From the cell containing the given text, extract its center point as [X, Y] coordinate. 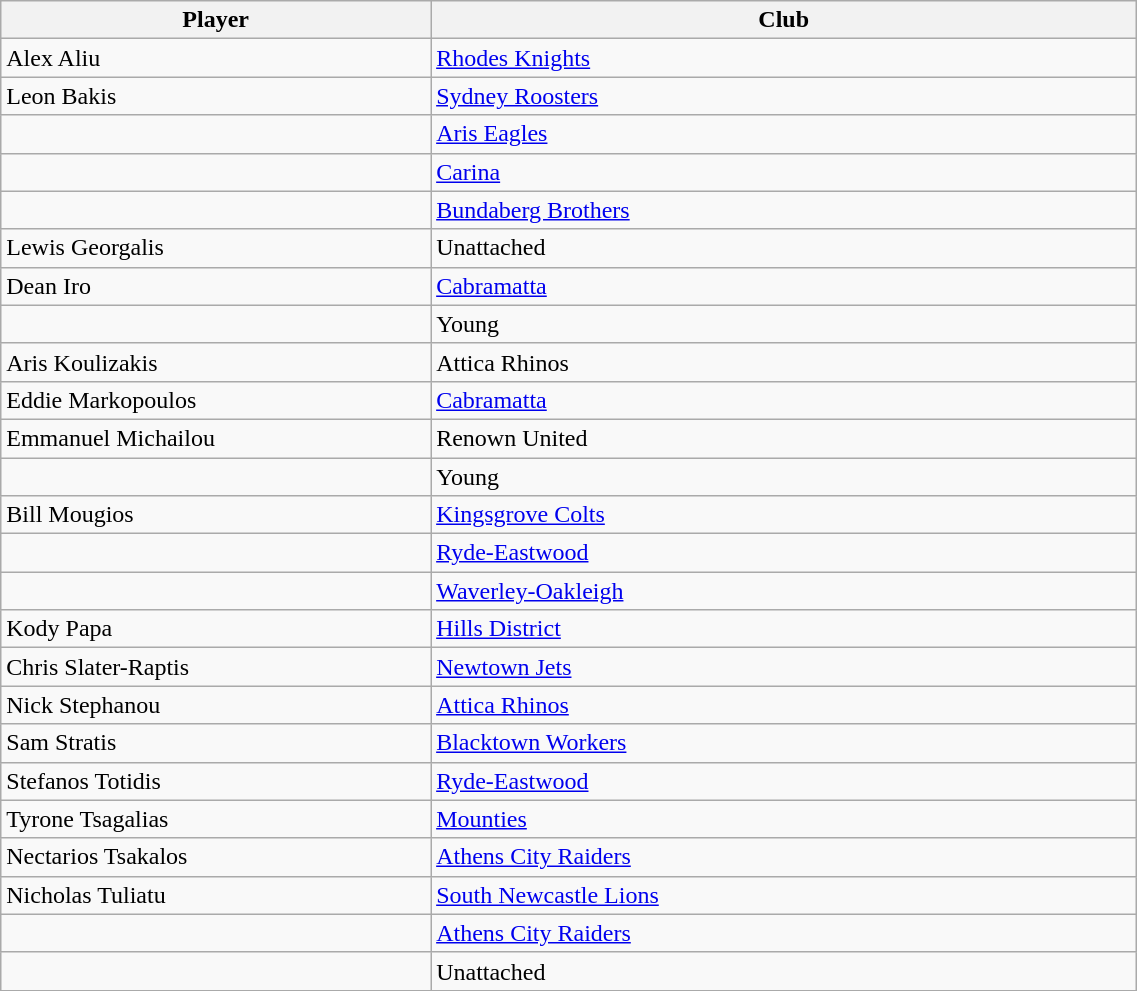
Sydney Roosters [784, 96]
Kingsgrove Colts [784, 515]
Sam Stratis [216, 743]
Renown United [784, 438]
Kody Papa [216, 629]
Nicholas Tuliatu [216, 895]
Bill Mougios [216, 515]
Waverley-Oakleigh [784, 591]
Tyrone Tsagalias [216, 819]
Hills District [784, 629]
Aris Koulizakis [216, 362]
Eddie Markopoulos [216, 400]
Rhodes Knights [784, 58]
Leon Bakis [216, 96]
Emmanuel Michailou [216, 438]
Lewis Georgalis [216, 248]
South Newcastle Lions [784, 895]
Mounties [784, 819]
Nick Stephanou [216, 705]
Nectarios Tsakalos [216, 857]
Newtown Jets [784, 667]
Dean Iro [216, 286]
Aris Eagles [784, 134]
Club [784, 20]
Player [216, 20]
Alex Aliu [216, 58]
Stefanos Totidis [216, 781]
Blacktown Workers [784, 743]
Bundaberg Brothers [784, 210]
Carina [784, 172]
Chris Slater-Raptis [216, 667]
